For the text-containing cell, return its midpoint in [X, Y] coordinate format. 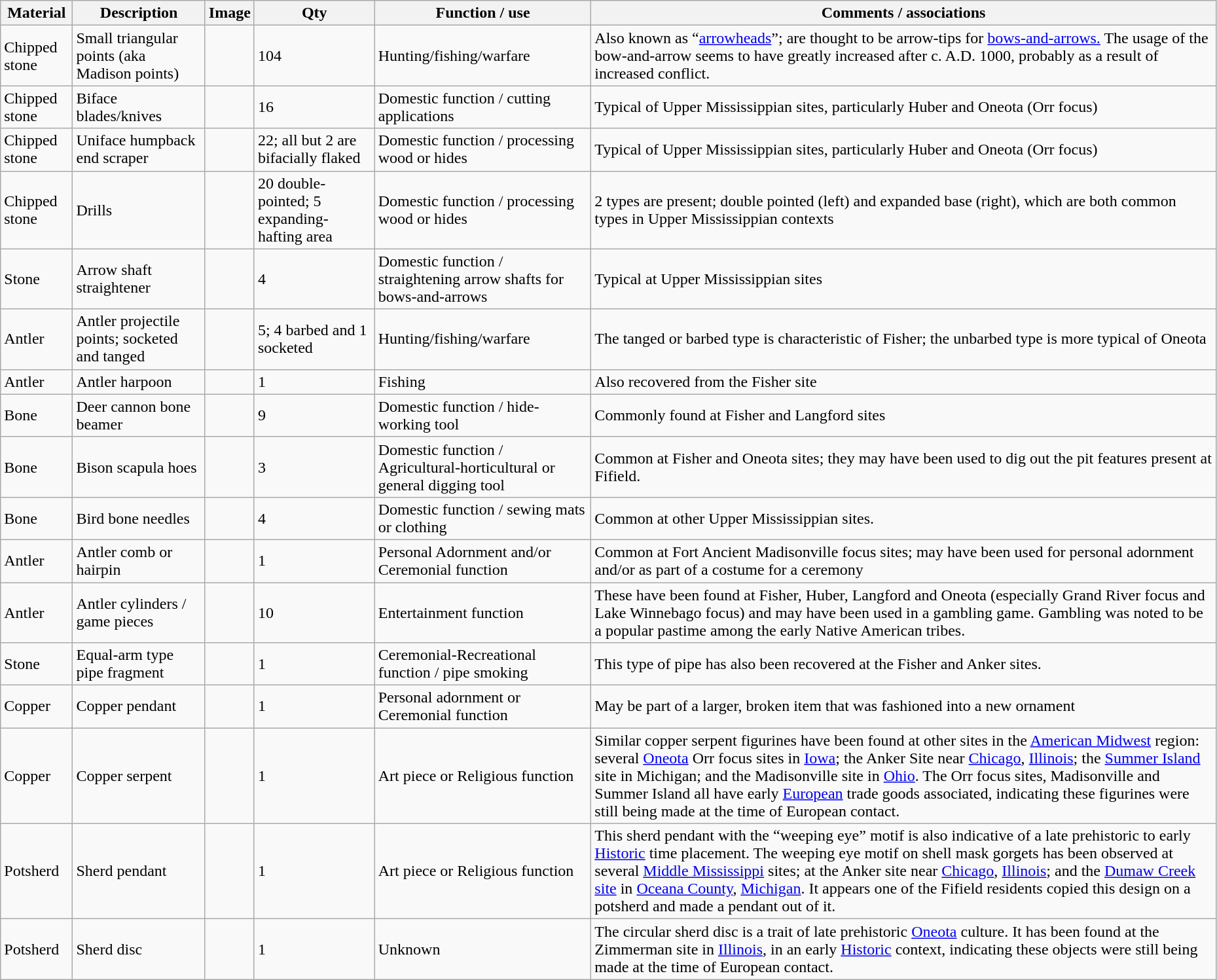
Bison scapula hoes [139, 467]
Function / use [483, 13]
Common at other Upper Mississippian sites. [903, 518]
5; 4 barbed and 1 socketed [314, 339]
2 types are present; double pointed (left) and expanded base (right), which are both common types in Upper Mississippian contexts [903, 209]
This type of pipe has also been recovered at the Fisher and Anker sites. [903, 664]
Image [229, 13]
Personal Adornment and/or Ceremonial function [483, 560]
Material [37, 13]
22; all but 2 are bifacially flaked [314, 149]
Domestic function / sewing mats or clothing [483, 518]
Fishing [483, 382]
Sherd pendant [139, 871]
Commonly found at Fisher and Langford sites [903, 415]
Equal-arm type pipe fragment [139, 664]
Entertainment function [483, 613]
Uniface humpback end scraper [139, 149]
Deer cannon bone beamer [139, 415]
3 [314, 467]
104 [314, 56]
16 [314, 107]
Description [139, 13]
Bird bone needles [139, 518]
Antler harpoon [139, 382]
Antler comb or hairpin [139, 560]
Copper serpent [139, 776]
Sherd disc [139, 949]
Drills [139, 209]
Antler cylinders / game pieces [139, 613]
Ceremonial-Recreational function / pipe smoking [483, 664]
Domestic function / straightening arrow shafts for bows-and-arrows [483, 279]
9 [314, 415]
Unknown [483, 949]
Typical at Upper Mississippian sites [903, 279]
Personal adornment or Ceremonial function [483, 707]
Common at Fort Ancient Madisonville focus sites; may have been used for personal adornment and/or as part of a costume for a ceremony [903, 560]
Domestic function / hide-working tool [483, 415]
10 [314, 613]
Also recovered from the Fisher site [903, 382]
Arrow shaft straightener [139, 279]
Copper pendant [139, 707]
Small triangular points (aka Madison points) [139, 56]
Antler projectile points; socketed and tanged [139, 339]
Comments / associations [903, 13]
20 double-pointed; 5 expanding-hafting area [314, 209]
Domestic function / cutting applications [483, 107]
Common at Fisher and Oneota sites; they may have been used to dig out the pit features present at Fifield. [903, 467]
May be part of a larger, broken item that was fashioned into a new ornament [903, 707]
Biface blades/knives [139, 107]
Qty [314, 13]
The tanged or barbed type is characteristic of Fisher; the unbarbed type is more typical of Oneota [903, 339]
Domestic function / Agricultural-horticultural or general digging tool [483, 467]
